Scan for the cell matching the given text and deliver its (X, Y) coordinate at center. 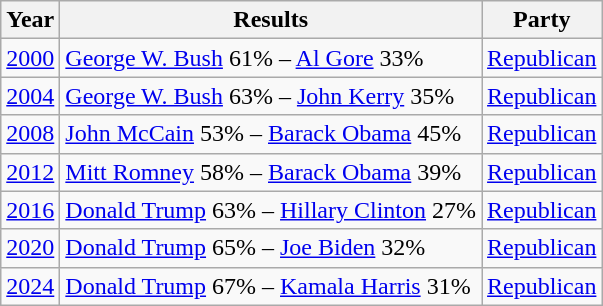
2008 (30, 134)
George W. Bush 63% – John Kerry 35% (271, 96)
2000 (30, 58)
John McCain 53% – Barack Obama 45% (271, 134)
Mitt Romney 58% – Barack Obama 39% (271, 172)
2016 (30, 210)
Donald Trump 65% – Joe Biden 32% (271, 248)
Party (542, 20)
2012 (30, 172)
Year (30, 20)
2004 (30, 96)
Donald Trump 67% – Kamala Harris 31% (271, 286)
Donald Trump 63% – Hillary Clinton 27% (271, 210)
2024 (30, 286)
George W. Bush 61% – Al Gore 33% (271, 58)
2020 (30, 248)
Results (271, 20)
